Capture the cell that displays the provided text and extract its [X, Y] central coordinate. 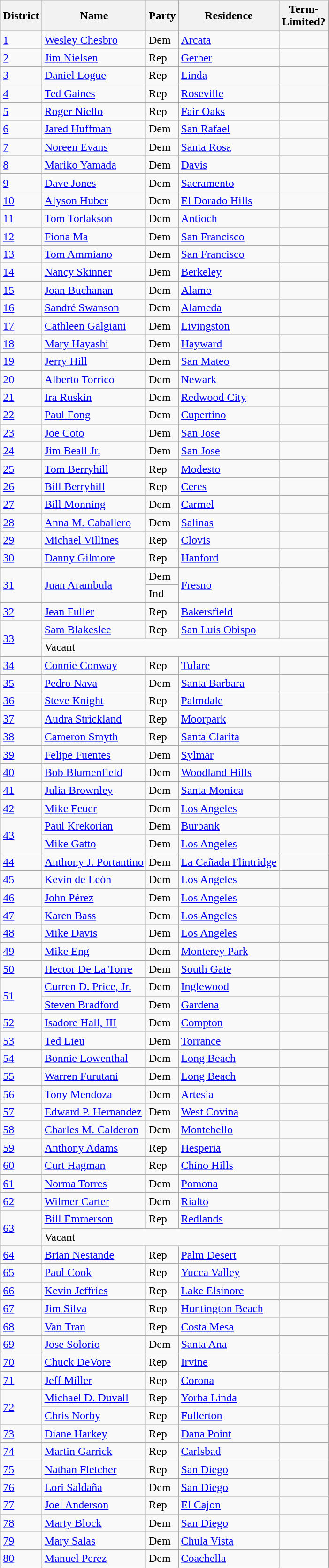
45 [21, 880]
Roseville [229, 93]
31 [21, 585]
Redwood City [229, 397]
Felipe Fuentes [94, 754]
Carlsbad [229, 1452]
7 [21, 147]
26 [21, 486]
61 [21, 1184]
30 [21, 558]
Sacramento [229, 183]
22 [21, 415]
48 [21, 933]
Jeff Miller [94, 1380]
Tom Berryhill [94, 469]
Costa Mesa [229, 1326]
Jim Silva [94, 1308]
Mary Salas [94, 1541]
79 [21, 1541]
32 [21, 612]
Curt Hagman [94, 1166]
Warren Furutani [94, 1076]
Norma Torres [94, 1184]
Ceres [229, 486]
23 [21, 433]
Jared Huffman [94, 129]
44 [21, 862]
Hector De La Torre [94, 969]
43 [21, 835]
Curren D. Price, Jr. [94, 987]
73 [21, 1434]
Term-Limited? [304, 16]
Manuel Perez [94, 1559]
13 [21, 254]
Kevin de León [94, 880]
58 [21, 1130]
Hesperia [229, 1148]
Joel Anderson [94, 1505]
Nathan Fletcher [94, 1469]
Marty Block [94, 1523]
42 [21, 808]
Tom Ammiano [94, 254]
Chris Norby [94, 1416]
Alameda [229, 308]
Ira Ruskin [94, 397]
Mike Gatto [94, 844]
77 [21, 1505]
Jose Solorio [94, 1344]
60 [21, 1166]
8 [21, 165]
68 [21, 1326]
Fiona Ma [94, 236]
16 [21, 308]
29 [21, 540]
Bill Berryhill [94, 486]
Joan Buchanan [94, 290]
Charles M. Calderon [94, 1130]
Cathleen Galgiani [94, 326]
14 [21, 272]
1 [21, 40]
80 [21, 1559]
15 [21, 290]
10 [21, 200]
Jerry Hill [94, 361]
Berkeley [229, 272]
Torrance [229, 1040]
Joe Coto [94, 433]
Bonnie Lowenthal [94, 1058]
28 [21, 523]
57 [21, 1112]
Isadore Hall, III [94, 1022]
52 [21, 1022]
Hanford [229, 558]
Wesley Chesbro [94, 40]
Linda [229, 76]
37 [21, 719]
Redlands [229, 1219]
78 [21, 1523]
Name [94, 16]
Antioch [229, 218]
Diane Harkey [94, 1434]
54 [21, 1058]
Bob Blumenfield [94, 772]
Dave Jones [94, 183]
Sandré Swanson [94, 308]
Mike Eng [94, 951]
Palmdale [229, 701]
Audra Strickland [94, 719]
35 [21, 683]
Party [162, 16]
La Cañada Flintridge [229, 862]
34 [21, 665]
Pomona [229, 1184]
West Covina [229, 1112]
Chino Hills [229, 1166]
Paul Cook [94, 1273]
Connie Conway [94, 665]
24 [21, 451]
Juan Arambula [94, 585]
Jim Beall Jr. [94, 451]
Martin Garrick [94, 1452]
55 [21, 1076]
Nancy Skinner [94, 272]
Fair Oaks [229, 111]
Lake Elsinore [229, 1291]
59 [21, 1148]
Steve Knight [94, 701]
San Mateo [229, 361]
Michael D. Duvall [94, 1398]
Chuck DeVore [94, 1362]
53 [21, 1040]
21 [21, 397]
Roger Niello [94, 111]
56 [21, 1094]
18 [21, 344]
Fullerton [229, 1416]
38 [21, 737]
Edward P. Hernandez [94, 1112]
Modesto [229, 469]
Livingston [229, 326]
Artesia [229, 1094]
Yorba Linda [229, 1398]
66 [21, 1291]
Corona [229, 1380]
76 [21, 1487]
50 [21, 969]
Paul Krekorian [94, 826]
63 [21, 1228]
Karen Bass [94, 915]
Bill Emmerson [94, 1219]
Sylmar [229, 754]
Van Tran [94, 1326]
Tony Mendoza [94, 1094]
Ted Gaines [94, 93]
20 [21, 379]
Montebello [229, 1130]
San Luis Obispo [229, 630]
Carmel [229, 504]
Palm Desert [229, 1255]
Alamo [229, 290]
Fresno [229, 585]
Tom Torlakson [94, 218]
Mike Feuer [94, 808]
9 [21, 183]
Residence [229, 16]
Wilmer Carter [94, 1201]
Noreen Evans [94, 147]
33 [21, 638]
Anthony Adams [94, 1148]
17 [21, 326]
67 [21, 1308]
Bakersfield [229, 612]
Daniel Logue [94, 76]
65 [21, 1273]
Mary Hayashi [94, 344]
64 [21, 1255]
Bill Monning [94, 504]
Irvine [229, 1362]
Yucca Valley [229, 1273]
Gerber [229, 58]
Woodland Hills [229, 772]
Ind [162, 594]
74 [21, 1452]
Paul Fong [94, 415]
47 [21, 915]
Pedro Nava [94, 683]
El Dorado Hills [229, 200]
36 [21, 701]
Tulare [229, 665]
51 [21, 996]
Santa Ana [229, 1344]
Newark [229, 379]
Santa Barbara [229, 683]
Lori Saldaña [94, 1487]
Burbank [229, 826]
Anna M. Caballero [94, 523]
Monterey Park [229, 951]
El Cajon [229, 1505]
46 [21, 898]
Michael Villines [94, 540]
40 [21, 772]
4 [21, 93]
Salinas [229, 523]
Mike Davis [94, 933]
Dana Point [229, 1434]
6 [21, 129]
Davis [229, 165]
Kevin Jeffries [94, 1291]
Santa Monica [229, 790]
Huntington Beach [229, 1308]
Coachella [229, 1559]
Chula Vista [229, 1541]
Clovis [229, 540]
Alyson Huber [94, 200]
12 [21, 236]
Alberto Torrico [94, 379]
75 [21, 1469]
11 [21, 218]
Compton [229, 1022]
Anthony J. Portantino [94, 862]
Danny Gilmore [94, 558]
41 [21, 790]
Moorpark [229, 719]
Julia Brownley [94, 790]
District [21, 16]
Santa Rosa [229, 147]
Inglewood [229, 987]
39 [21, 754]
3 [21, 76]
Gardena [229, 1005]
Brian Nestande [94, 1255]
71 [21, 1380]
2 [21, 58]
Sam Blakeslee [94, 630]
27 [21, 504]
Ted Lieu [94, 1040]
72 [21, 1407]
South Gate [229, 969]
Cameron Smyth [94, 737]
San Rafael [229, 129]
Jean Fuller [94, 612]
Cupertino [229, 415]
19 [21, 361]
Mariko Yamada [94, 165]
70 [21, 1362]
69 [21, 1344]
Steven Bradford [94, 1005]
62 [21, 1201]
John Pérez [94, 898]
Rialto [229, 1201]
Arcata [229, 40]
25 [21, 469]
Jim Nielsen [94, 58]
5 [21, 111]
Santa Clarita [229, 737]
49 [21, 951]
Hayward [229, 344]
